Scan for the cell matching the given text and deliver its (X, Y) coordinate at center. 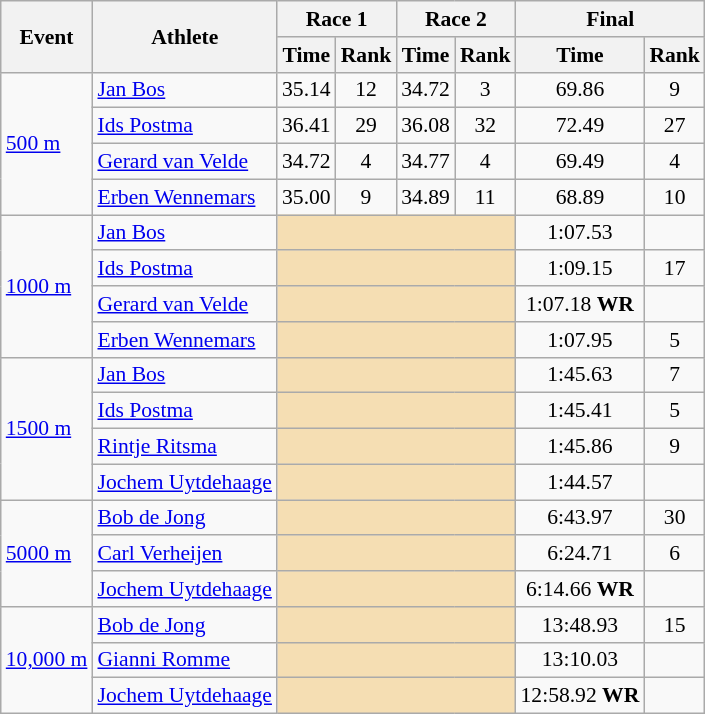
6 (674, 554)
30 (674, 518)
6:14.66 WR (580, 589)
Carl Verheijen (184, 554)
3 (486, 90)
36.41 (306, 126)
36.08 (426, 126)
34.77 (426, 162)
69.86 (580, 90)
1:07.18 WR (580, 304)
1:45.86 (580, 447)
Athlete (184, 36)
12 (366, 90)
32 (486, 126)
1500 m (47, 428)
6:43.97 (580, 518)
34.89 (426, 197)
1:44.57 (580, 482)
Final (610, 19)
1:07.53 (580, 233)
Race 2 (456, 19)
15 (674, 625)
500 m (47, 143)
1:45.63 (580, 375)
1:45.41 (580, 411)
1:07.95 (580, 340)
68.89 (580, 197)
13:48.93 (580, 625)
1:09.15 (580, 269)
17 (674, 269)
35.00 (306, 197)
11 (486, 197)
13:10.03 (580, 660)
10,000 m (47, 660)
29 (366, 126)
69.49 (580, 162)
12:58.92 WR (580, 696)
7 (674, 375)
Gianni Romme (184, 660)
72.49 (580, 126)
10 (674, 197)
27 (674, 126)
35.14 (306, 90)
5000 m (47, 554)
Event (47, 36)
Race 1 (336, 19)
1000 m (47, 286)
6:24.71 (580, 554)
Rintje Ritsma (184, 447)
